Determine the [X, Y] coordinate at the center of the cell enclosing the given text.  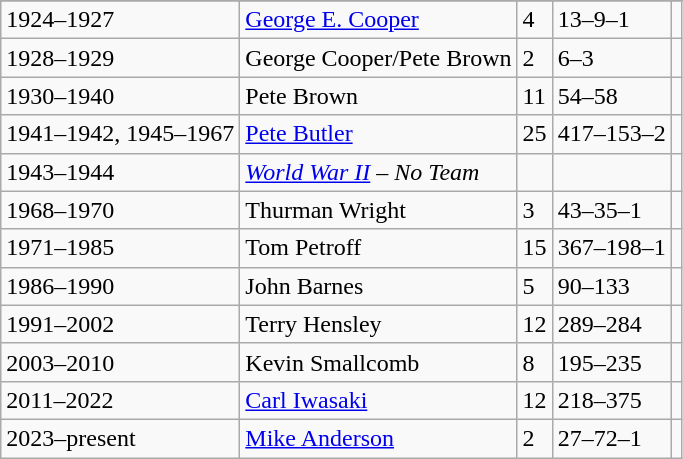
3 [534, 210]
90–133 [612, 286]
43–35–1 [612, 210]
1971–1985 [120, 248]
Thurman Wright [378, 210]
Carl Iwasaki [378, 400]
1968–1970 [120, 210]
Pete Brown [378, 96]
1930–1940 [120, 96]
2023–present [120, 438]
2011–2022 [120, 400]
5 [534, 286]
1924–1927 [120, 20]
27–72–1 [612, 438]
367–198–1 [612, 248]
Pete Butler [378, 134]
54–58 [612, 96]
8 [534, 362]
2003–2010 [120, 362]
George E. Cooper [378, 20]
John Barnes [378, 286]
15 [534, 248]
Kevin Smallcomb [378, 362]
4 [534, 20]
1943–1944 [120, 172]
1928–1929 [120, 58]
1941–1942, 1945–1967 [120, 134]
1991–2002 [120, 324]
25 [534, 134]
Terry Hensley [378, 324]
289–284 [612, 324]
13–9–1 [612, 20]
195–235 [612, 362]
1986–1990 [120, 286]
Tom Petroff [378, 248]
Mike Anderson [378, 438]
World War II – No Team [378, 172]
George Cooper/Pete Brown [378, 58]
218–375 [612, 400]
6–3 [612, 58]
11 [534, 96]
417–153–2 [612, 134]
